Scan for the cell matching the given text and deliver its (X, Y) coordinate at center. 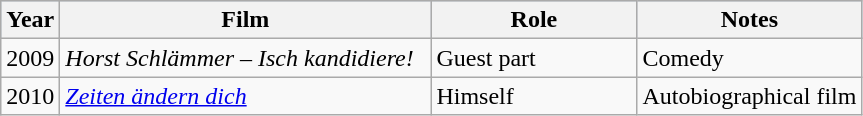
Comedy (750, 58)
Zeiten ändern dich (246, 96)
Notes (750, 20)
Role (534, 20)
2009 (30, 58)
2010 (30, 96)
Year (30, 20)
Himself (534, 96)
Horst Schlämmer – Isch kandidiere! (246, 58)
Guest part (534, 58)
Autobiographical film (750, 96)
Film (246, 20)
